Determine the (x, y) coordinate at the center of the cell enclosing the given text.  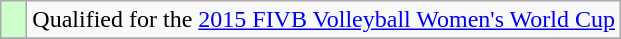
Qualified for the 2015 FIVB Volleyball Women's World Cup (324, 20)
